Determine the (X, Y) coordinate at the center of the cell enclosing the given text.  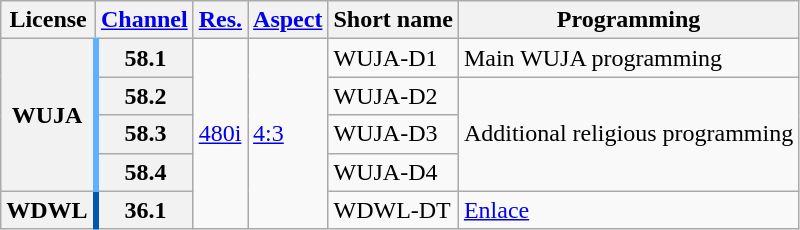
58.3 (144, 134)
WUJA (48, 115)
Res. (220, 20)
WUJA-D4 (393, 172)
4:3 (288, 134)
Aspect (288, 20)
36.1 (144, 210)
Enlace (628, 210)
58.2 (144, 96)
480i (220, 134)
WDWL-DT (393, 210)
58.4 (144, 172)
58.1 (144, 58)
WDWL (48, 210)
Main WUJA programming (628, 58)
Channel (144, 20)
WUJA-D3 (393, 134)
Additional religious programming (628, 134)
Programming (628, 20)
Short name (393, 20)
License (48, 20)
WUJA-D2 (393, 96)
WUJA-D1 (393, 58)
